From the cell containing the given text, extract its center point as (X, Y) coordinate. 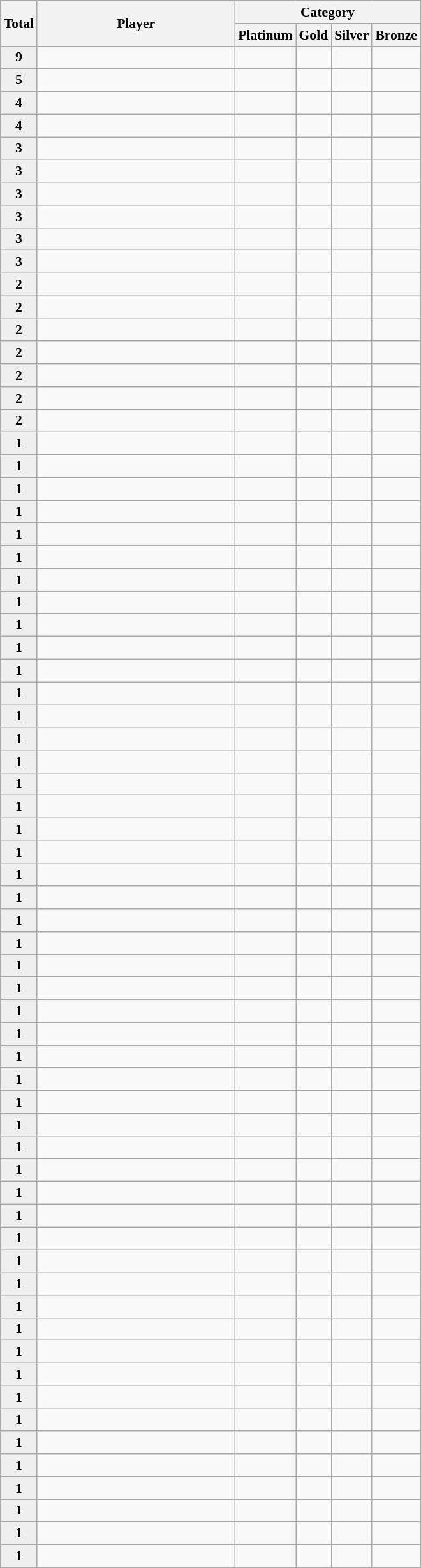
Gold (314, 35)
5 (19, 80)
Total (19, 23)
9 (19, 57)
Bronze (396, 35)
Platinum (265, 35)
Silver (351, 35)
Player (136, 23)
Category (328, 12)
